Capture the cell that displays the provided text and extract its (X, Y) central coordinate. 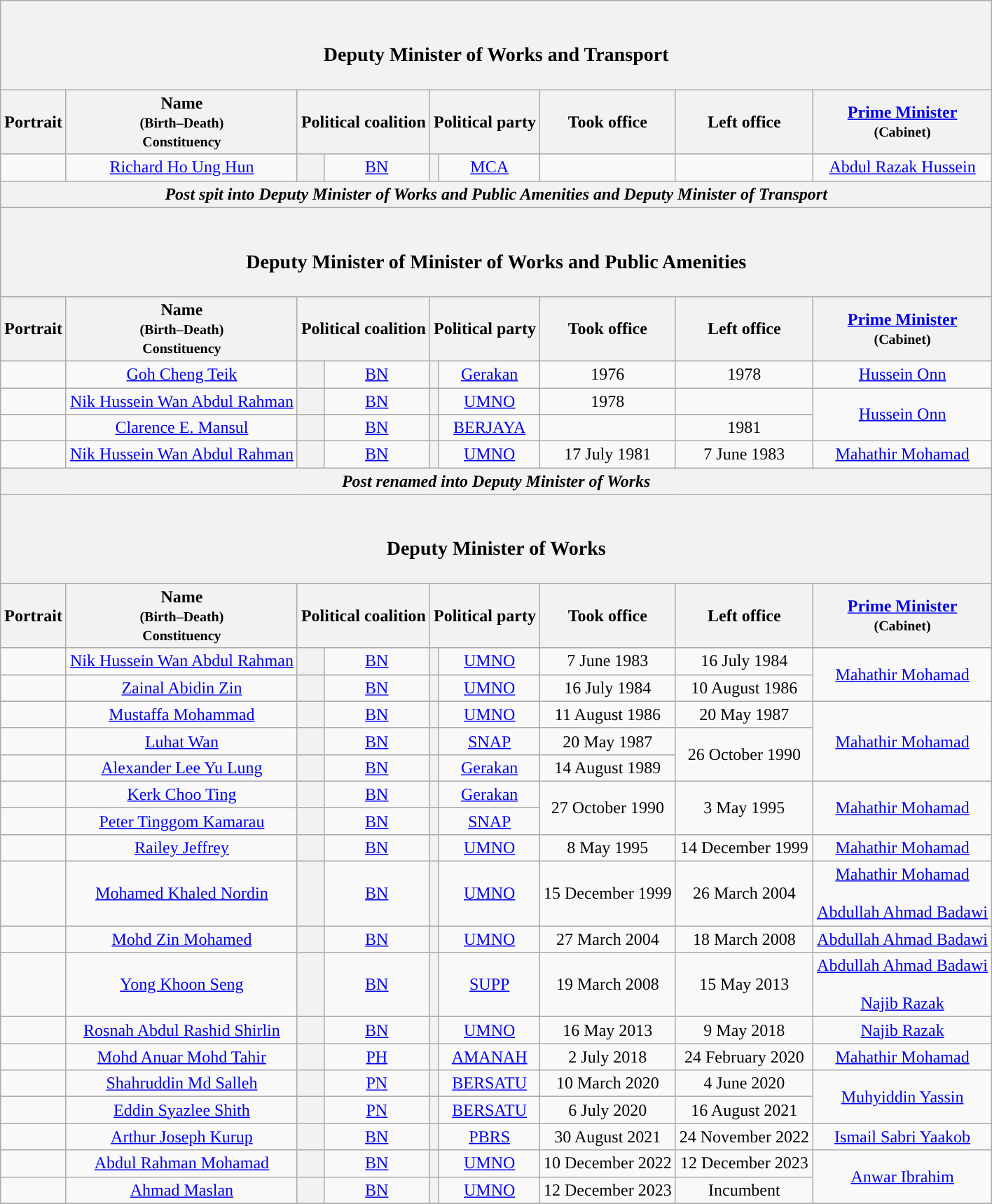
16 August 2021 (744, 1110)
26 March 2004 (744, 894)
17 July 1981 (608, 455)
Luhat Wan (181, 741)
Deputy Minister of Minister of Works and Public Amenities (496, 252)
Arthur Joseph Kurup (181, 1137)
SUPP (490, 985)
24 November 2022 (744, 1137)
Abdul Rahman Mohamad (181, 1163)
10 August 1986 (744, 688)
Ahmad Maslan (181, 1190)
3 May 1995 (744, 808)
Mustaffa Mohammad (181, 714)
Post spit into Deputy Minister of Works and Public Amenities and Deputy Minister of Transport (496, 194)
Eddin Syazlee Shith (181, 1110)
30 August 2021 (608, 1137)
4 June 2020 (744, 1084)
BERJAYA (490, 428)
Abdullah Ahmad Badawi (902, 939)
1976 (608, 374)
26 October 1990 (744, 754)
19 March 2008 (608, 985)
Ismail Sabri Yaakob (902, 1137)
PBRS (490, 1137)
24 February 2020 (744, 1057)
Muhyiddin Yassin (902, 1097)
Abdullah Ahmad BadawiNajib Razak (902, 985)
Mohamed Khaled Nordin (181, 894)
Goh Cheng Teik (181, 374)
Shahruddin Md Salleh (181, 1084)
Deputy Minister of Works and Transport (496, 45)
Richard Ho Ung Hun (181, 167)
9 May 2018 (744, 1030)
14 December 1999 (744, 847)
14 August 1989 (608, 768)
15 December 1999 (608, 894)
Abdul Razak Hussein (902, 167)
15 May 2013 (744, 985)
Najib Razak (902, 1030)
Mahathir MohamadAbdullah Ahmad Badawi (902, 894)
Alexander Lee Yu Lung (181, 768)
6 July 2020 (608, 1110)
AMANAH (490, 1057)
Post renamed into Deputy Minister of Works (496, 481)
27 March 2004 (608, 939)
10 March 2020 (608, 1084)
16 May 2013 (608, 1030)
Kerk Choo Ting (181, 794)
Railey Jeffrey (181, 847)
Rosnah Abdul Rashid Shirlin (181, 1030)
Mohd Anuar Mohd Tahir (181, 1057)
Incumbent (744, 1190)
Deputy Minister of Works (496, 539)
Peter Tinggom Kamarau (181, 821)
Yong Khoon Seng (181, 985)
2 July 2018 (608, 1057)
Zainal Abidin Zin (181, 688)
PH (377, 1057)
1981 (744, 428)
10 December 2022 (608, 1163)
Anwar Ibrahim (902, 1177)
11 August 1986 (608, 714)
Mohd Zin Mohamed (181, 939)
18 March 2008 (744, 939)
27 October 1990 (608, 808)
Clarence E. Mansul (181, 428)
8 May 1995 (608, 847)
MCA (490, 167)
